Return [x, y] of the center of cell containing provided text 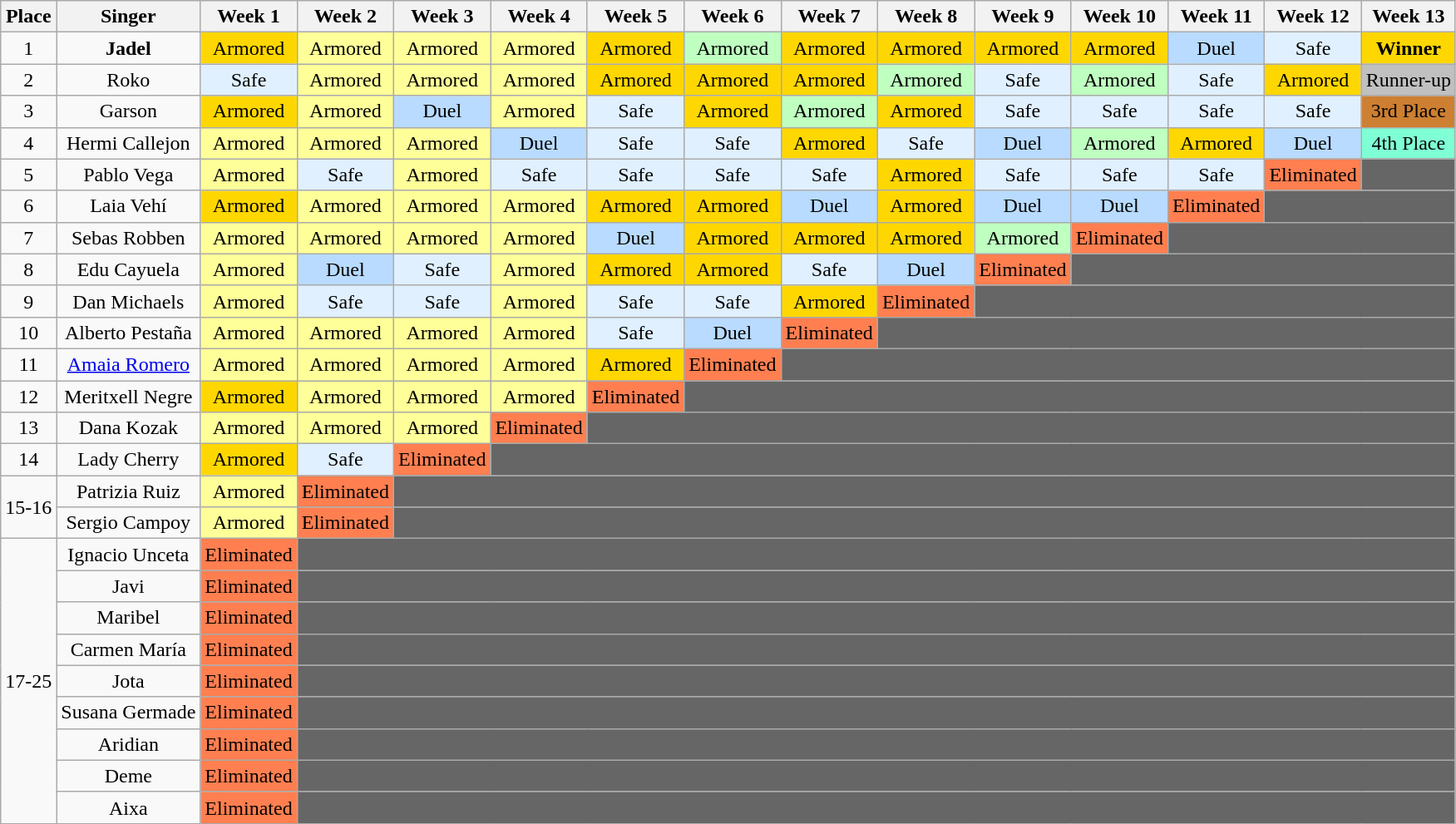
Aridian [128, 744]
Alberto Pestaña [128, 333]
Week 7 [829, 17]
Dan Michaels [128, 301]
Runner-up [1409, 80]
15-16 [28, 507]
Week 2 [345, 17]
7 [28, 238]
9 [28, 301]
Place [28, 17]
Week 11 [1216, 17]
Dana Kozak [128, 428]
Week 1 [249, 17]
Carmen María [128, 649]
Week 6 [733, 17]
Week 12 [1313, 17]
10 [28, 333]
Week 13 [1409, 17]
Week 5 [635, 17]
Winner [1409, 48]
Week 8 [925, 17]
8 [28, 269]
17-25 [28, 682]
5 [28, 175]
Susana Germade [128, 713]
2 [28, 80]
Ignacio Unceta [128, 555]
4 [28, 143]
11 [28, 364]
Jota [128, 681]
Week 3 [442, 17]
Amaia Romero [128, 364]
13 [28, 428]
Jadel [128, 48]
Pablo Vega [128, 175]
3 [28, 111]
3rd Place [1409, 111]
12 [28, 397]
Javi [128, 586]
Meritxell Negre [128, 397]
Deme [128, 776]
14 [28, 460]
Sergio Campoy [128, 523]
Edu Cayuela [128, 269]
Aixa [128, 807]
4th Place [1409, 143]
6 [28, 206]
Maribel [128, 618]
Singer [128, 17]
Lady Cherry [128, 460]
Roko [128, 80]
Laia Vehí [128, 206]
Sebas Robben [128, 238]
Hermi Callejon [128, 143]
1 [28, 48]
Week 9 [1023, 17]
Week 4 [539, 17]
Week 10 [1119, 17]
Patrizia Ruiz [128, 491]
Garson [128, 111]
